Return [X, Y] of the center of cell containing provided text 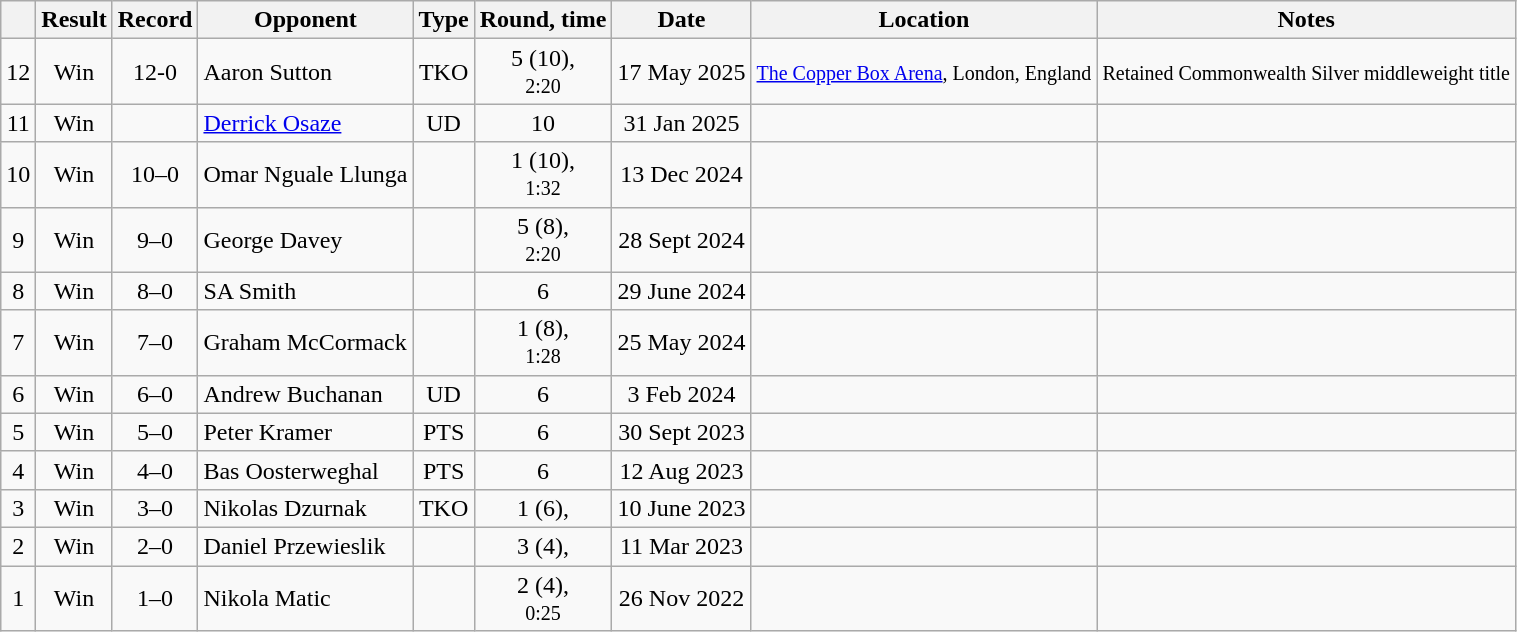
9 [18, 240]
13 Dec 2024 [682, 174]
5–0 [155, 432]
Graham McCormack [306, 342]
Round, time [543, 20]
1 (8),1:28 [543, 342]
3 Feb 2024 [682, 394]
4–0 [155, 470]
1–0 [155, 598]
8–0 [155, 291]
25 May 2024 [682, 342]
Andrew Buchanan [306, 394]
4 [18, 470]
12 [18, 72]
7 [18, 342]
The Copper Box Arena, London, England [924, 72]
8 [18, 291]
10 June 2023 [682, 508]
1 (6), [543, 508]
7–0 [155, 342]
Omar Nguale Llunga [306, 174]
26 Nov 2022 [682, 598]
Date [682, 20]
Bas Oosterweghal [306, 470]
Peter Kramer [306, 432]
2 [18, 546]
Type [444, 20]
1 (10),1:32 [543, 174]
28 Sept 2024 [682, 240]
9–0 [155, 240]
Record [155, 20]
George Davey [306, 240]
Nikola Matic [306, 598]
Opponent [306, 20]
5 [18, 432]
17 May 2025 [682, 72]
30 Sept 2023 [682, 432]
3–0 [155, 508]
10–0 [155, 174]
SA Smith [306, 291]
Retained Commonwealth Silver middleweight title [1306, 72]
6–0 [155, 394]
5 (8),2:20 [543, 240]
12 Aug 2023 [682, 470]
11 Mar 2023 [682, 546]
3 (4), [543, 546]
2 (4),0:25 [543, 598]
Notes [1306, 20]
29 June 2024 [682, 291]
5 (10),2:20 [543, 72]
Aaron Sutton [306, 72]
12-0 [155, 72]
3 [18, 508]
1 [18, 598]
Result [74, 20]
Daniel Przewieslik [306, 546]
Nikolas Dzurnak [306, 508]
31 Jan 2025 [682, 123]
Location [924, 20]
11 [18, 123]
Derrick Osaze [306, 123]
2–0 [155, 546]
